Extract the [X, Y] coordinate from the center of the cell holding the provided text.  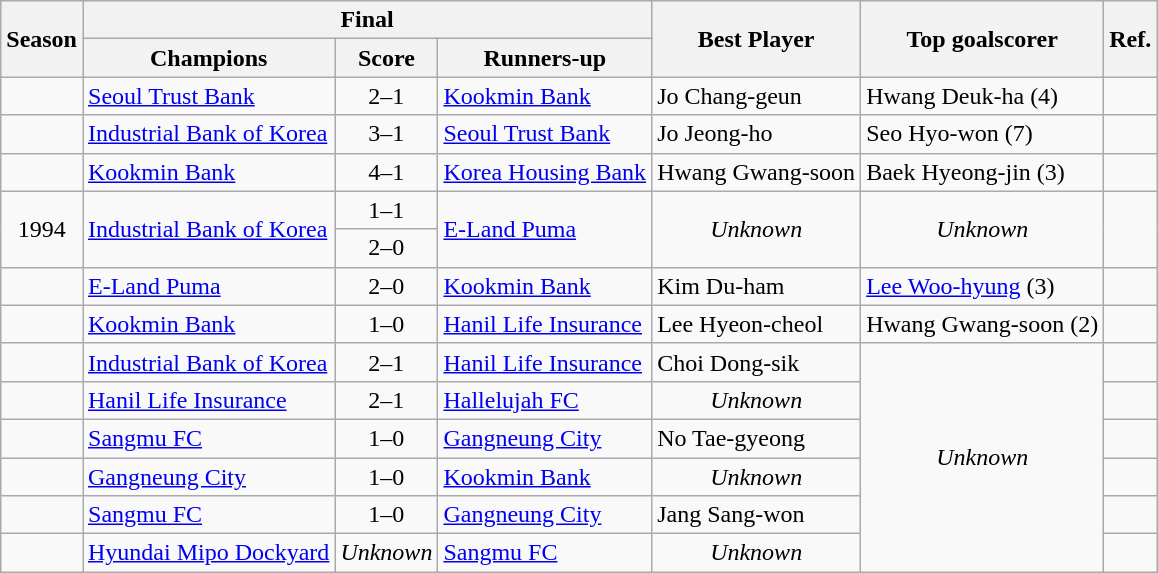
Hallelujah FC [545, 400]
Choi Dong-sik [756, 362]
Hwang Deuk-ha (4) [982, 96]
Hwang Gwang-soon (2) [982, 324]
Hwang Gwang-soon [756, 172]
Best Player [756, 39]
Lee Hyeon-cheol [756, 324]
Jang Sang-won [756, 515]
1994 [42, 229]
Final [366, 20]
Top goalscorer [982, 39]
Season [42, 39]
Seo Hyo-won (7) [982, 134]
4–1 [386, 172]
Ref. [1130, 39]
Kim Du-ham [756, 286]
Lee Woo-hyung (3) [982, 286]
Korea Housing Bank [545, 172]
Runners-up [545, 58]
Jo Chang-geun [756, 96]
Score [386, 58]
Jo Jeong-ho [756, 134]
1–1 [386, 210]
Baek Hyeong-jin (3) [982, 172]
Hyundai Mipo Dockyard [208, 553]
Champions [208, 58]
3–1 [386, 134]
No Tae-gyeong [756, 438]
